Extract the [x, y] coordinate from the center of the cell holding the provided text.  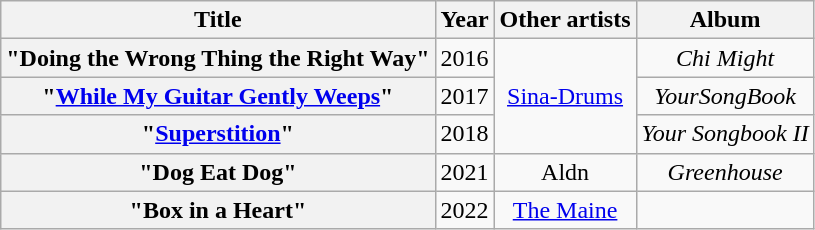
2021 [464, 172]
"Box in a Heart" [218, 210]
Greenhouse [725, 172]
"While My Guitar Gently Weeps" [218, 96]
The Maine [565, 210]
Album [725, 20]
Other artists [565, 20]
YourSongBook [725, 96]
Your Songbook II [725, 134]
"Dog Eat Dog" [218, 172]
2016 [464, 58]
"Superstition" [218, 134]
"Doing the Wrong Thing the Right Way" [218, 58]
Title [218, 20]
2022 [464, 210]
Chi Might [725, 58]
Aldn [565, 172]
Sina-Drums [565, 96]
Year [464, 20]
2018 [464, 134]
2017 [464, 96]
